Detect which cell encompasses the target text, then output its (X, Y) center coordinate. 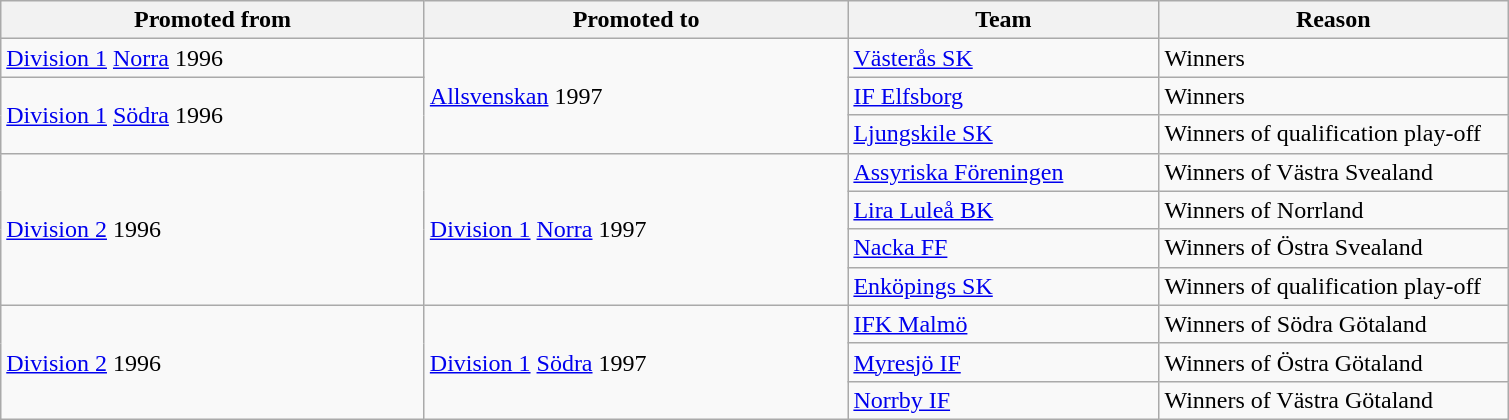
Västerås SK (1004, 58)
Winners of Östra Götaland (1334, 362)
Ljungskile SK (1004, 134)
Team (1004, 20)
Lira Luleå BK (1004, 210)
Winners of Västra Götaland (1334, 400)
Promoted to (636, 20)
Winners of Norrland (1334, 210)
Assyriska Föreningen (1004, 172)
Division 1 Norra 1996 (213, 58)
Winners of Södra Götaland (1334, 324)
Allsvenskan 1997 (636, 96)
Enköpings SK (1004, 286)
Winners of Östra Svealand (1334, 248)
Division 1 Norra 1997 (636, 229)
Reason (1334, 20)
Nacka FF (1004, 248)
IF Elfsborg (1004, 96)
Promoted from (213, 20)
Division 1 Södra 1997 (636, 362)
Myresjö IF (1004, 362)
Division 1 Södra 1996 (213, 115)
IFK Malmö (1004, 324)
Norrby IF (1004, 400)
Winners of Västra Svealand (1334, 172)
